For the text-containing cell, return its midpoint in [X, Y] coordinate format. 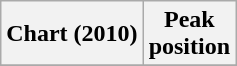
Chart (2010) [72, 34]
Peakposition [189, 34]
